Scan for the cell matching the given text and deliver its [X, Y] coordinate at center. 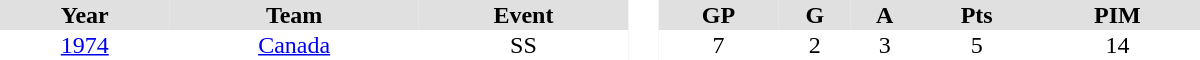
1974 [85, 45]
Pts [976, 15]
G [815, 15]
14 [1118, 45]
3 [885, 45]
Team [294, 15]
A [885, 15]
SS [524, 45]
5 [976, 45]
Canada [294, 45]
7 [718, 45]
Event [524, 15]
2 [815, 45]
PIM [1118, 15]
GP [718, 15]
Year [85, 15]
